Provide the [x, y] coordinate of the cell's center where the given text is located.  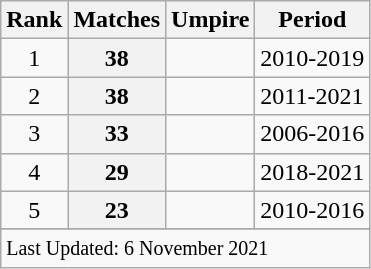
2010-2019 [312, 58]
2006-2016 [312, 134]
Umpire [210, 20]
2010-2016 [312, 210]
2018-2021 [312, 172]
2011-2021 [312, 96]
33 [117, 134]
5 [34, 210]
2 [34, 96]
Matches [117, 20]
Last Updated: 6 November 2021 [186, 248]
Period [312, 20]
1 [34, 58]
4 [34, 172]
3 [34, 134]
29 [117, 172]
Rank [34, 20]
23 [117, 210]
